Find where the given text appears and provide that cell's center as [X, Y] coordinate. 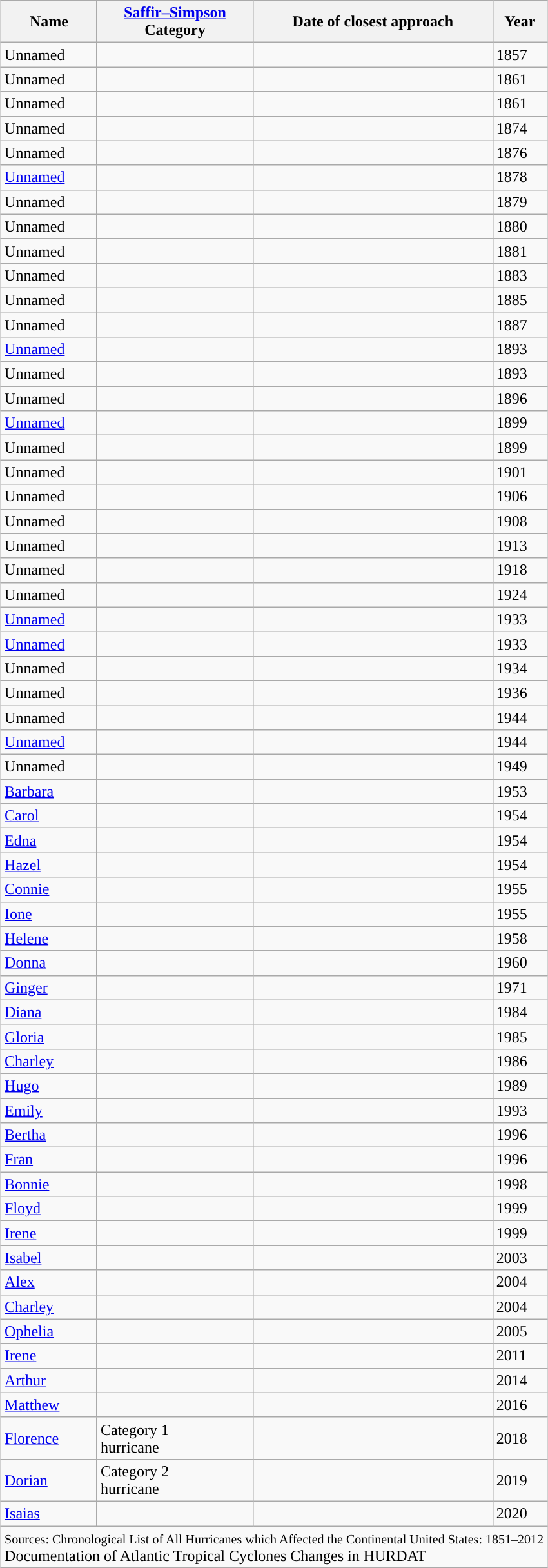
1879 [520, 202]
Category 1hurricane [175, 1438]
1985 [520, 1037]
1984 [520, 1012]
2019 [520, 1480]
Year [520, 22]
1874 [520, 128]
Name [49, 22]
1896 [520, 399]
1936 [520, 693]
1857 [520, 55]
2018 [520, 1438]
Arthur [49, 1380]
Bertha [49, 1135]
2020 [520, 1513]
Helene [49, 938]
Isabel [49, 1258]
2005 [520, 1331]
Fran [49, 1160]
1887 [520, 324]
1878 [520, 177]
Matthew [49, 1405]
Hazel [49, 865]
1960 [520, 963]
Date of closest approach [373, 22]
Hugo [49, 1086]
1901 [520, 472]
Edna [49, 840]
1998 [520, 1184]
1885 [520, 300]
Ione [49, 914]
Category 2hurricane [175, 1480]
1880 [520, 226]
1953 [520, 791]
2003 [520, 1258]
Floyd [49, 1209]
1934 [520, 668]
1906 [520, 497]
1913 [520, 546]
1989 [520, 1086]
Barbara [49, 791]
1876 [520, 153]
Ophelia [49, 1331]
Alex [49, 1282]
Isaias [49, 1513]
1881 [520, 251]
2011 [520, 1356]
Carol [49, 816]
2016 [520, 1405]
1918 [520, 570]
Connie [49, 889]
Ginger [49, 987]
Diana [49, 1012]
1924 [520, 595]
1971 [520, 987]
Dorian [49, 1480]
1883 [520, 275]
Florence [49, 1438]
Gloria [49, 1037]
1993 [520, 1110]
1958 [520, 938]
2014 [520, 1380]
1986 [520, 1061]
Donna [49, 963]
Emily [49, 1110]
1949 [520, 767]
1908 [520, 521]
Bonnie [49, 1184]
Saffir–SimpsonCategory [175, 22]
